Identify which cell holds the provided text, then report its [x, y] central coordinate. 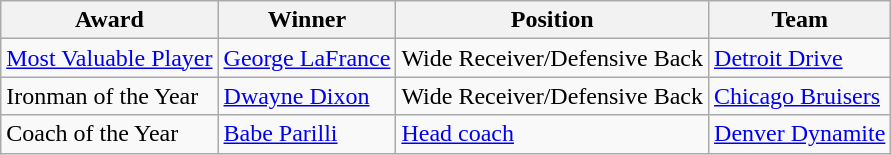
Position [552, 20]
Most Valuable Player [110, 58]
Award [110, 20]
George LaFrance [307, 58]
Coach of the Year [110, 134]
Babe Parilli [307, 134]
Team [800, 20]
Ironman of the Year [110, 96]
Chicago Bruisers [800, 96]
Winner [307, 20]
Detroit Drive [800, 58]
Dwayne Dixon [307, 96]
Head coach [552, 134]
Denver Dynamite [800, 134]
